Extract the [x, y] coordinate from the center of the cell holding the provided text.  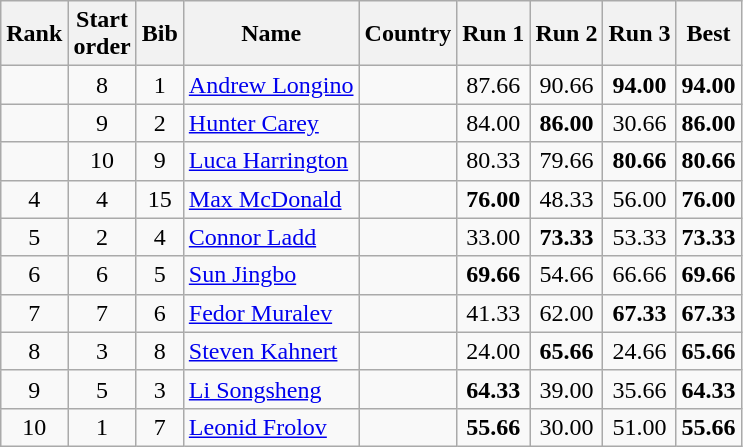
Andrew Longino [271, 85]
Name [271, 34]
66.66 [640, 275]
Leonid Frolov [271, 427]
54.66 [566, 275]
33.00 [494, 237]
48.33 [566, 199]
39.00 [566, 389]
Steven Kahnert [271, 351]
30.00 [566, 427]
51.00 [640, 427]
Country [408, 34]
24.66 [640, 351]
56.00 [640, 199]
90.66 [566, 85]
84.00 [494, 123]
Bib [160, 34]
Run 3 [640, 34]
62.00 [566, 313]
Luca Harrington [271, 161]
30.66 [640, 123]
41.33 [494, 313]
Sun Jingbo [271, 275]
53.33 [640, 237]
Max McDonald [271, 199]
Rank [34, 34]
Best [708, 34]
Li Songsheng [271, 389]
87.66 [494, 85]
80.33 [494, 161]
24.00 [494, 351]
Run 1 [494, 34]
35.66 [640, 389]
Run 2 [566, 34]
15 [160, 199]
Connor Ladd [271, 237]
Hunter Carey [271, 123]
Fedor Muralev [271, 313]
79.66 [566, 161]
Startorder [102, 34]
